Output the [X, Y] coordinate of the center of the cell containing the given text.  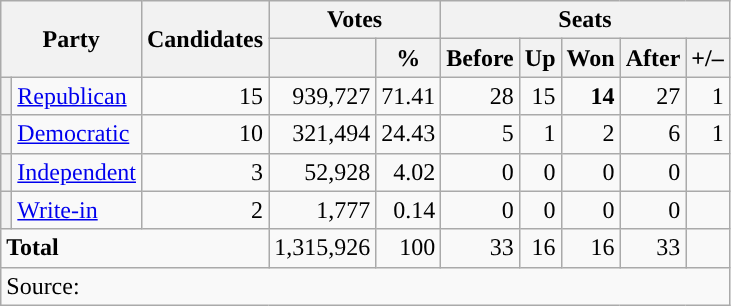
5 [480, 134]
10 [204, 134]
28 [480, 96]
Democratic [77, 134]
Up [540, 58]
Party [72, 39]
+/– [708, 58]
4.02 [408, 172]
Candidates [204, 39]
1,315,926 [322, 248]
Write-in [77, 210]
% [408, 58]
Votes [355, 20]
6 [653, 134]
321,494 [322, 134]
Republican [77, 96]
After [653, 58]
27 [653, 96]
Seats [586, 20]
14 [590, 96]
100 [408, 248]
Total [135, 248]
71.41 [408, 96]
939,727 [322, 96]
Independent [77, 172]
Source: [365, 286]
Before [480, 58]
24.43 [408, 134]
0.14 [408, 210]
Won [590, 58]
52,928 [322, 172]
1,777 [322, 210]
3 [204, 172]
